Pinpoint the cell where the given text exists, returning its (x, y) midpoint coordinate. 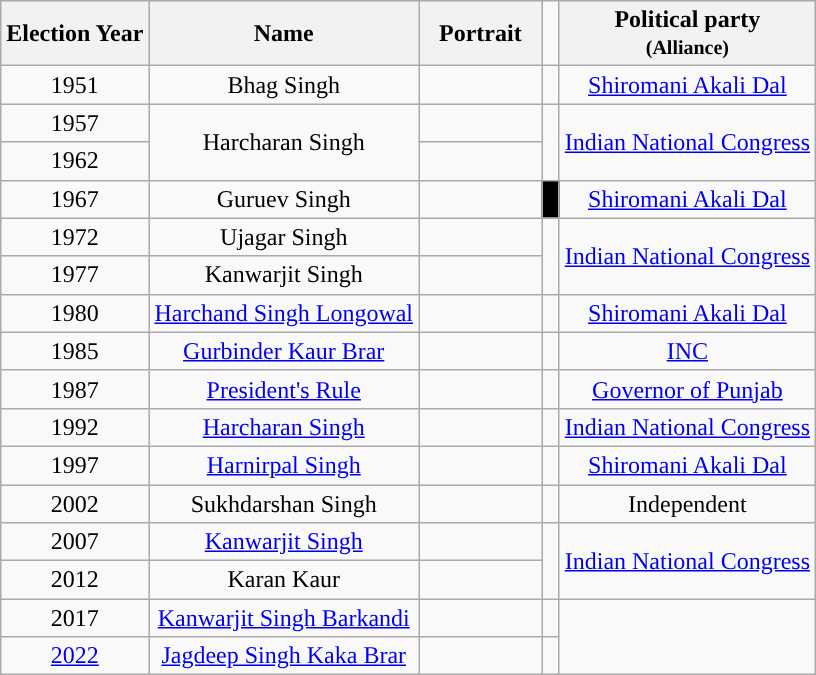
Karan Kaur (284, 580)
1972 (75, 237)
1957 (75, 123)
1980 (75, 313)
Name (284, 34)
Harchand Singh Longowal (284, 313)
1987 (75, 389)
Governor of Punjab (687, 389)
Political party(Alliance) (687, 34)
Guruev Singh (284, 199)
President's Rule (284, 389)
2012 (75, 580)
1977 (75, 275)
Jagdeep Singh Kaka Brar (284, 656)
Harnirpal Singh (284, 465)
Kanwarjit Singh Barkandi (284, 618)
Portrait (481, 34)
1951 (75, 85)
Election Year (75, 34)
Gurbinder Kaur Brar (284, 351)
INC (687, 351)
2022 (75, 656)
1997 (75, 465)
2002 (75, 503)
2007 (75, 542)
1992 (75, 427)
2017 (75, 618)
Sukhdarshan Singh (284, 503)
1967 (75, 199)
Ujagar Singh (284, 237)
Bhag Singh (284, 85)
Independent (687, 503)
1962 (75, 161)
1985 (75, 351)
